From the cell containing the given text, extract its center point as (x, y) coordinate. 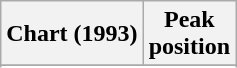
Chart (1993) (72, 34)
Peakposition (189, 34)
